Output the [X, Y] coordinate of the center of the cell containing the given text.  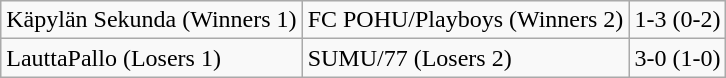
FC POHU/Playboys (Winners 2) [466, 20]
SUMU/77 (Losers 2) [466, 58]
3-0 (1-0) [678, 58]
LauttaPallo (Losers 1) [152, 58]
1-3 (0-2) [678, 20]
Käpylän Sekunda (Winners 1) [152, 20]
